Return the (X, Y) coordinate for the center point of the cell that contains the specified text.  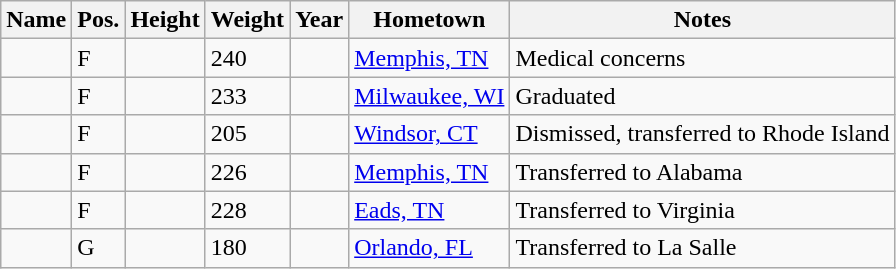
Hometown (430, 20)
Weight (247, 20)
Notes (702, 20)
180 (247, 248)
Medical concerns (702, 58)
Eads, TN (430, 210)
Height (165, 20)
233 (247, 96)
Pos. (98, 20)
Windsor, CT (430, 134)
226 (247, 172)
Orlando, FL (430, 248)
Transferred to Virginia (702, 210)
Transferred to La Salle (702, 248)
228 (247, 210)
Graduated (702, 96)
Dismissed, transferred to Rhode Island (702, 134)
Transferred to Alabama (702, 172)
Milwaukee, WI (430, 96)
Name (36, 20)
240 (247, 58)
205 (247, 134)
Year (320, 20)
G (98, 248)
